Find where the given text appears and provide that cell's center as (X, Y) coordinate. 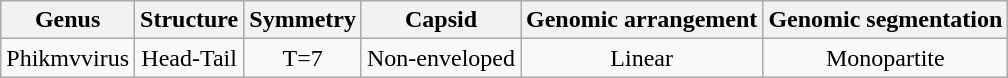
Symmetry (303, 20)
Head-Tail (190, 58)
Phikmvvirus (68, 58)
Structure (190, 20)
Monopartite (886, 58)
Genomic segmentation (886, 20)
Non-enveloped (440, 58)
Linear (641, 58)
T=7 (303, 58)
Genomic arrangement (641, 20)
Capsid (440, 20)
Genus (68, 20)
